Determine the (X, Y) coordinate at the center of the cell enclosing the given text.  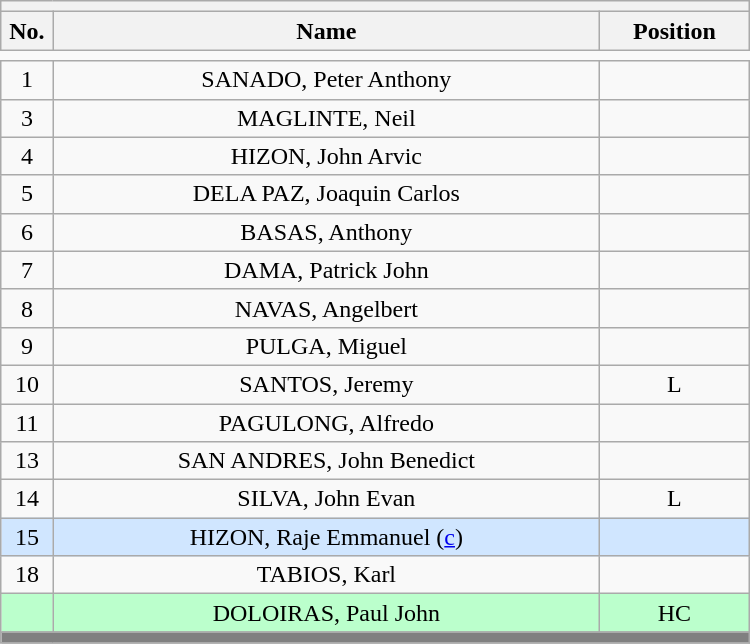
15 (27, 537)
18 (27, 575)
10 (27, 384)
SANTOS, Jeremy (326, 384)
DOLOIRAS, Paul John (326, 613)
6 (27, 232)
4 (27, 156)
NAVAS, Angelbert (326, 308)
No. (27, 31)
Position (675, 31)
11 (27, 423)
DAMA, Patrick John (326, 270)
7 (27, 270)
PAGULONG, Alfredo (326, 423)
SANADO, Peter Anthony (326, 80)
9 (27, 346)
BASAS, Anthony (326, 232)
HIZON, Raje Emmanuel (c) (326, 537)
HIZON, John Arvic (326, 156)
MAGLINTE, Neil (326, 118)
3 (27, 118)
HC (675, 613)
DELA PAZ, Joaquin Carlos (326, 194)
SAN ANDRES, John Benedict (326, 461)
Name (326, 31)
5 (27, 194)
TABIOS, Karl (326, 575)
SILVA, John Evan (326, 499)
PULGA, Miguel (326, 346)
13 (27, 461)
1 (27, 80)
14 (27, 499)
8 (27, 308)
